Determine the [X, Y] coordinate at the center of the cell enclosing the given text.  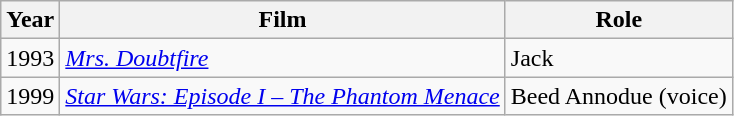
Film [282, 20]
Mrs. Doubtfire [282, 58]
1999 [30, 96]
Year [30, 20]
Role [618, 20]
Beed Annodue (voice) [618, 96]
Jack [618, 58]
Star Wars: Episode I – The Phantom Menace [282, 96]
1993 [30, 58]
